Return [X, Y] of the center of cell containing provided text 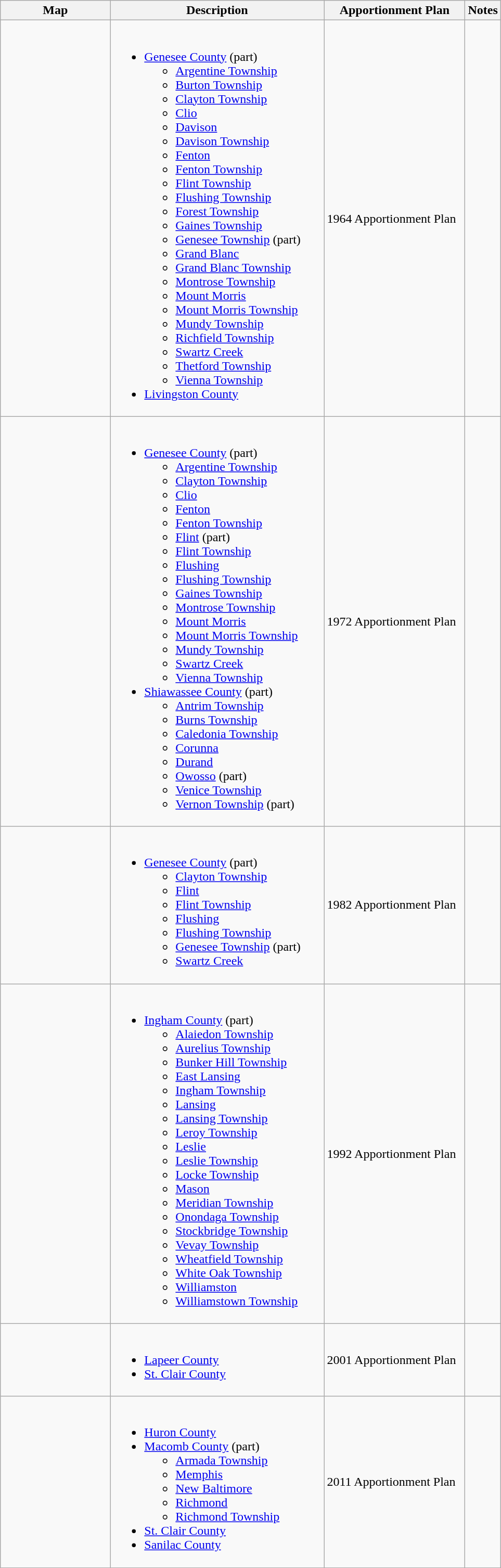
2011 Apportionment Plan [394, 1482]
1992 Apportionment Plan [394, 1153]
Lapeer CountySt. Clair County [217, 1360]
1982 Apportionment Plan [394, 905]
Apportionment Plan [394, 10]
Description [217, 10]
Map [55, 10]
Notes [483, 10]
Huron CountyMacomb County (part)Armada TownshipMemphisNew BaltimoreRichmondRichmond TownshipSt. Clair CountySanilac County [217, 1482]
Genesee County (part)Clayton TownshipFlintFlint TownshipFlushingFlushing TownshipGenesee Township (part)Swartz Creek [217, 905]
1964 Apportionment Plan [394, 219]
1972 Apportionment Plan [394, 621]
2001 Apportionment Plan [394, 1360]
